Pinpoint the cell where the given text exists, returning its (x, y) midpoint coordinate. 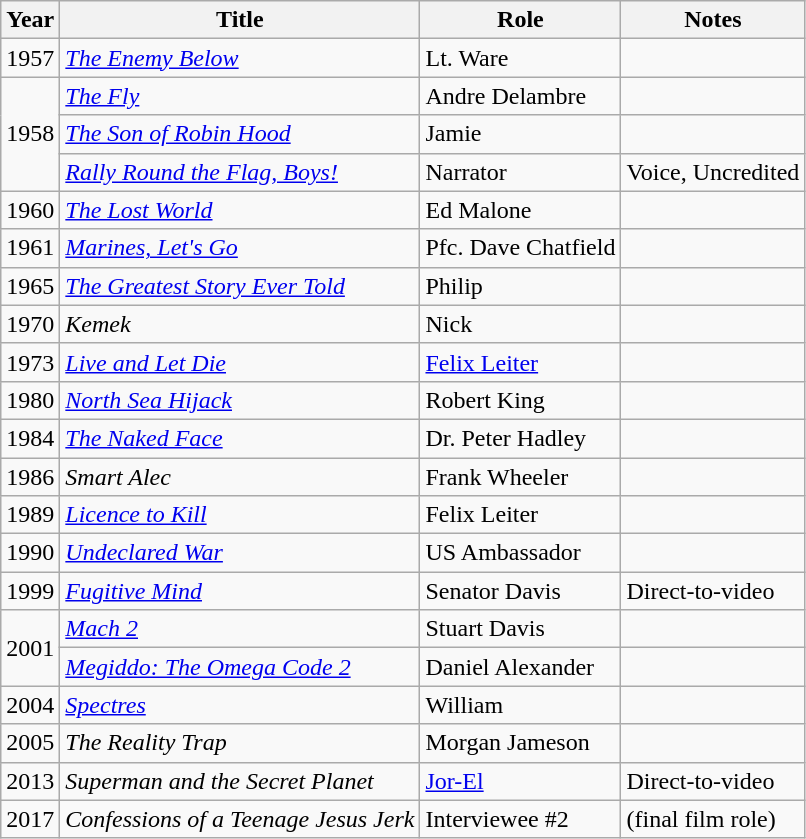
Fugitive Mind (240, 591)
Dr. Peter Hadley (520, 438)
1965 (30, 286)
The Fly (240, 96)
2013 (30, 781)
1958 (30, 134)
William (520, 705)
1989 (30, 515)
Notes (713, 20)
Live and Let Die (240, 362)
The Reality Trap (240, 743)
2001 (30, 648)
Marines, Let's Go (240, 248)
Voice, Uncredited (713, 172)
The Enemy Below (240, 58)
2005 (30, 743)
(final film role) (713, 819)
Senator Davis (520, 591)
The Son of Robin Hood (240, 134)
The Greatest Story Ever Told (240, 286)
1984 (30, 438)
Lt. Ware (520, 58)
Undeclared War (240, 553)
Ed Malone (520, 210)
Jamie (520, 134)
1961 (30, 248)
1980 (30, 400)
Pfc. Dave Chatfield (520, 248)
Spectres (240, 705)
The Lost World (240, 210)
2017 (30, 819)
Kemek (240, 324)
Rally Round the Flag, Boys! (240, 172)
Morgan Jameson (520, 743)
Interviewee #2 (520, 819)
Mach 2 (240, 629)
2004 (30, 705)
Confessions of a Teenage Jesus Jerk (240, 819)
Philip (520, 286)
1999 (30, 591)
Superman and the Secret Planet (240, 781)
Licence to Kill (240, 515)
Frank Wheeler (520, 477)
Megiddo: The Omega Code 2 (240, 667)
Stuart Davis (520, 629)
Smart Alec (240, 477)
Nick (520, 324)
North Sea Hijack (240, 400)
Daniel Alexander (520, 667)
Role (520, 20)
1990 (30, 553)
US Ambassador (520, 553)
1970 (30, 324)
Narrator (520, 172)
The Naked Face (240, 438)
Andre Delambre (520, 96)
1960 (30, 210)
Title (240, 20)
1957 (30, 58)
Year (30, 20)
1986 (30, 477)
1973 (30, 362)
Robert King (520, 400)
Jor-El (520, 781)
